Determine the (X, Y) coordinate at the center of the cell enclosing the given text.  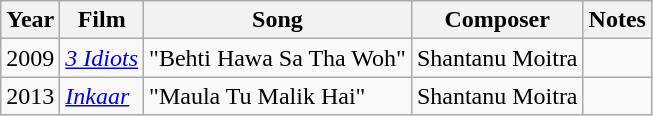
2009 (30, 58)
"Maula Tu Malik Hai" (278, 96)
"Behti Hawa Sa Tha Woh" (278, 58)
3 Idiots (102, 58)
Year (30, 20)
Song (278, 20)
Notes (617, 20)
Composer (497, 20)
2013 (30, 96)
Film (102, 20)
Inkaar (102, 96)
